Capture the cell that displays the provided text and extract its [X, Y] central coordinate. 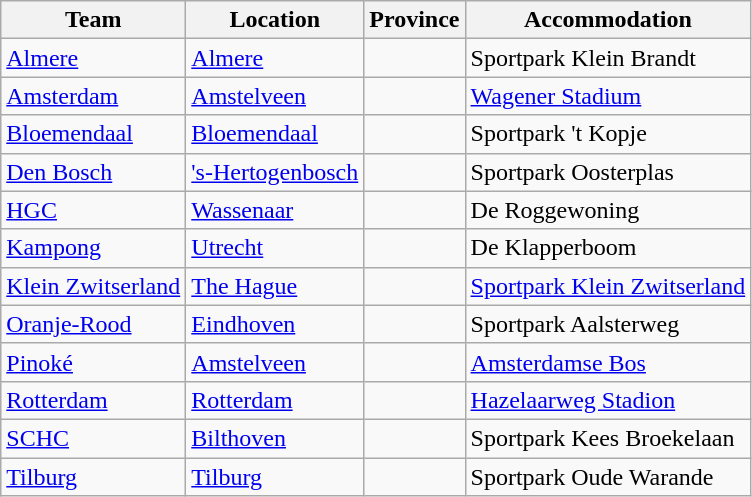
De Roggewoning [608, 210]
Sportpark Kees Broekelaan [608, 438]
SCHC [94, 438]
Bilthoven [275, 438]
Sportpark Klein Brandt [608, 58]
Hazelaarweg Stadion [608, 400]
Wassenaar [275, 210]
Pinoké [94, 362]
Sportpark 't Kopje [608, 134]
Amsterdamse Bos [608, 362]
Sportpark Klein Zwitserland [608, 286]
Klein Zwitserland [94, 286]
Team [94, 20]
Location [275, 20]
Sportpark Aalsterweg [608, 324]
Amsterdam [94, 96]
Eindhoven [275, 324]
Province [414, 20]
De Klapperboom [608, 248]
HGC [94, 210]
Accommodation [608, 20]
Oranje-Rood [94, 324]
Sportpark Oude Warande [608, 477]
Sportpark Oosterplas [608, 172]
's-Hertogenbosch [275, 172]
Utrecht [275, 248]
The Hague [275, 286]
Wagener Stadium [608, 96]
Kampong [94, 248]
Den Bosch [94, 172]
